Detect which cell encompasses the target text, then output its (X, Y) center coordinate. 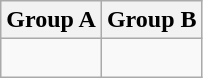
Group B (152, 20)
Group A (52, 20)
